Identify which cell holds the provided text, then report its (X, Y) central coordinate. 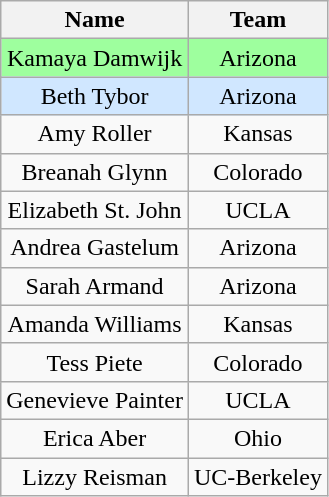
Beth Tybor (95, 96)
Lizzy Reisman (95, 477)
UC-Berkeley (258, 477)
Ohio (258, 438)
Andrea Gastelum (95, 248)
Erica Aber (95, 438)
Sarah Armand (95, 286)
Elizabeth St. John (95, 210)
Name (95, 20)
Team (258, 20)
Amanda Williams (95, 324)
Breanah Glynn (95, 172)
Kamaya Damwijk (95, 58)
Genevieve Painter (95, 400)
Tess Piete (95, 362)
Amy Roller (95, 134)
